From the cell containing the given text, extract its center point as (x, y) coordinate. 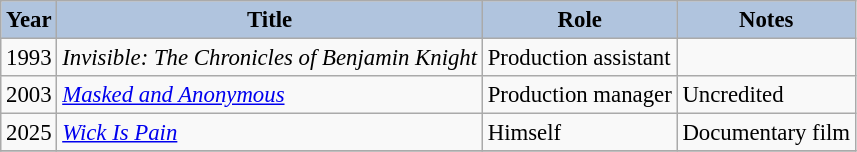
Notes (766, 20)
Documentary film (766, 133)
Year (29, 20)
Production manager (580, 95)
Wick Is Pain (270, 133)
Himself (580, 133)
Invisible: The Chronicles of Benjamin Knight (270, 58)
Uncredited (766, 95)
Masked and Anonymous (270, 95)
2003 (29, 95)
1993 (29, 58)
Production assistant (580, 58)
Title (270, 20)
2025 (29, 133)
Role (580, 20)
